Return the (X, Y) coordinate for the center point of the cell that contains the specified text.  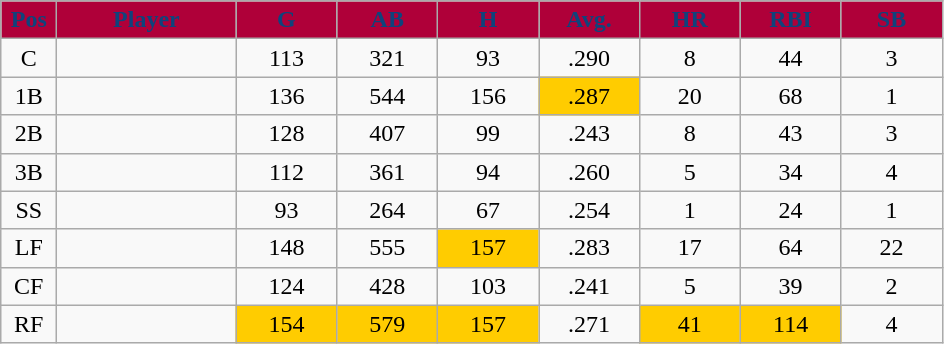
RBI (790, 20)
41 (690, 324)
H (488, 20)
99 (488, 134)
103 (488, 286)
112 (286, 172)
128 (286, 134)
SB (892, 20)
68 (790, 96)
2 (892, 286)
24 (790, 210)
.254 (590, 210)
2B (29, 134)
CF (29, 286)
.241 (590, 286)
.283 (590, 248)
361 (388, 172)
.260 (590, 172)
.290 (590, 58)
67 (488, 210)
C (29, 58)
20 (690, 96)
428 (388, 286)
Avg. (590, 20)
321 (388, 58)
.271 (590, 324)
39 (790, 286)
124 (286, 286)
64 (790, 248)
LF (29, 248)
34 (790, 172)
RF (29, 324)
22 (892, 248)
G (286, 20)
114 (790, 324)
3B (29, 172)
AB (388, 20)
1B (29, 96)
264 (388, 210)
148 (286, 248)
.243 (590, 134)
43 (790, 134)
HR (690, 20)
Player (146, 20)
94 (488, 172)
555 (388, 248)
44 (790, 58)
113 (286, 58)
579 (388, 324)
544 (388, 96)
156 (488, 96)
Pos (29, 20)
407 (388, 134)
.287 (590, 96)
154 (286, 324)
SS (29, 210)
17 (690, 248)
136 (286, 96)
